Provide the (X, Y) coordinate of the cell's center where the given text is located.  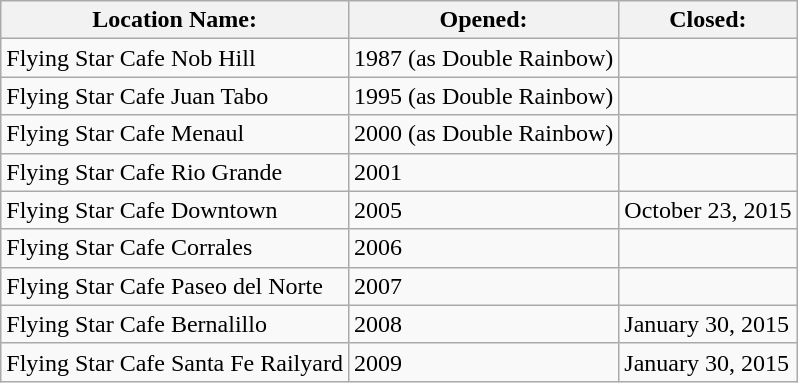
Flying Star Cafe Downtown (175, 210)
Flying Star Cafe Santa Fe Railyard (175, 362)
2001 (483, 172)
Flying Star Cafe Juan Tabo (175, 96)
Flying Star Cafe Bernalillo (175, 324)
Flying Star Cafe Rio Grande (175, 172)
1987 (as Double Rainbow) (483, 58)
Flying Star Cafe Nob Hill (175, 58)
2008 (483, 324)
2009 (483, 362)
Flying Star Cafe Menaul (175, 134)
2006 (483, 248)
October 23, 2015 (708, 210)
Location Name: (175, 20)
Closed: (708, 20)
2005 (483, 210)
2007 (483, 286)
Opened: (483, 20)
1995 (as Double Rainbow) (483, 96)
Flying Star Cafe Corrales (175, 248)
Flying Star Cafe Paseo del Norte (175, 286)
2000 (as Double Rainbow) (483, 134)
